For the text-containing cell, return its midpoint in [x, y] coordinate format. 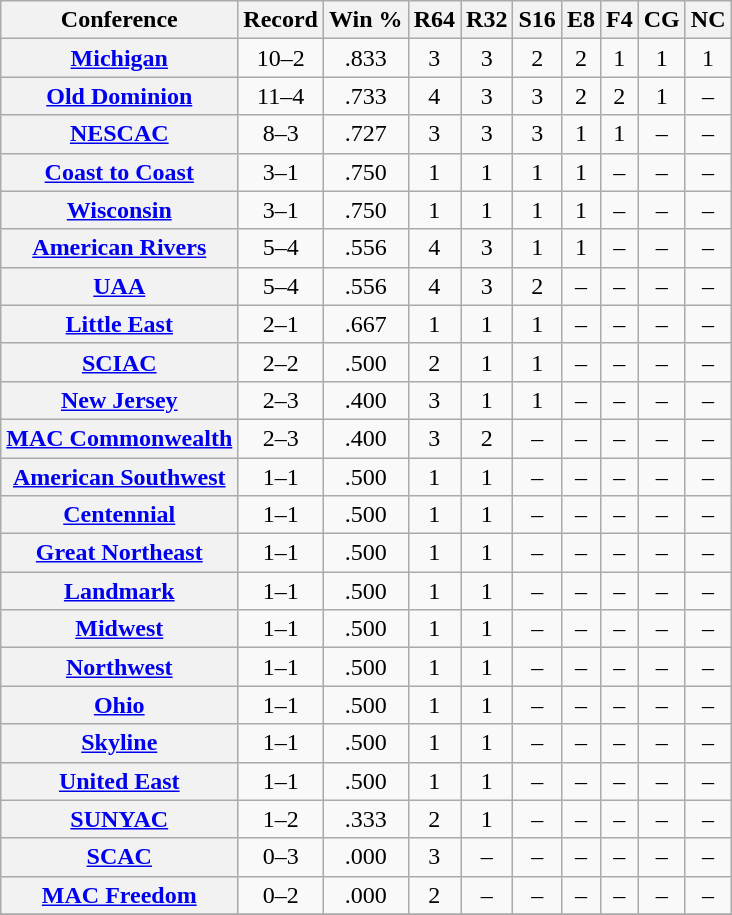
MAC Commonwealth [120, 438]
Little East [120, 324]
SUNYAC [120, 819]
.333 [366, 819]
.833 [366, 58]
Wisconsin [120, 210]
1–2 [281, 819]
NC [708, 20]
Record [281, 20]
Coast to Coast [120, 172]
Midwest [120, 629]
.727 [366, 134]
Michigan [120, 58]
American Southwest [120, 477]
Ohio [120, 705]
0–2 [281, 895]
S16 [537, 20]
SCIAC [120, 362]
Conference [120, 20]
Centennial [120, 515]
Win % [366, 20]
MAC Freedom [120, 895]
UAA [120, 286]
11–4 [281, 96]
0–3 [281, 857]
.733 [366, 96]
Northwest [120, 667]
NESCAC [120, 134]
R64 [434, 20]
10–2 [281, 58]
Landmark [120, 591]
R32 [487, 20]
2–2 [281, 362]
American Rivers [120, 248]
New Jersey [120, 400]
2–1 [281, 324]
.667 [366, 324]
Great Northeast [120, 553]
Old Dominion [120, 96]
CG [662, 20]
8–3 [281, 134]
SCAC [120, 857]
United East [120, 781]
E8 [580, 20]
F4 [619, 20]
Skyline [120, 743]
